Search for the cell housing the specified text and yield its (x, y) center coordinate. 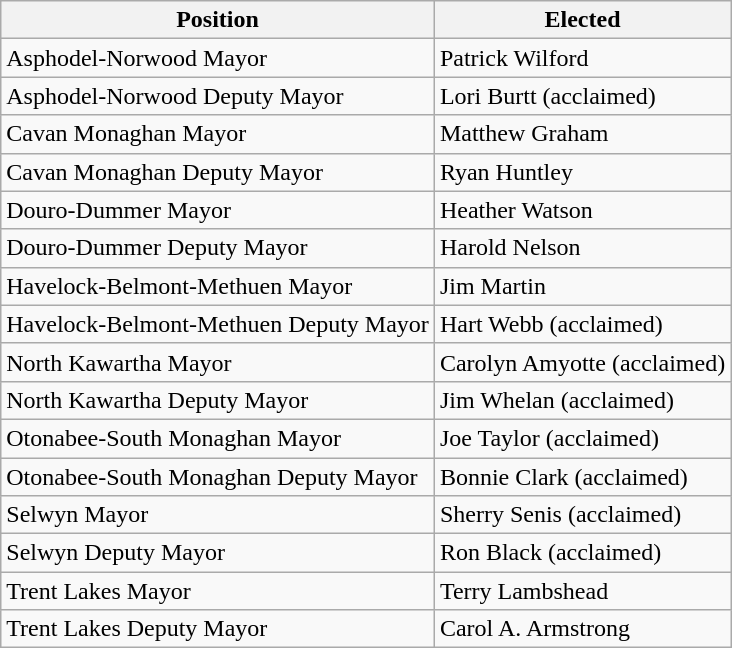
North Kawartha Deputy Mayor (218, 400)
Cavan Monaghan Deputy Mayor (218, 172)
Trent Lakes Deputy Mayor (218, 629)
Asphodel-Norwood Deputy Mayor (218, 96)
Matthew Graham (582, 134)
Patrick Wilford (582, 58)
Hart Webb (acclaimed) (582, 324)
Havelock-Belmont-Methuen Mayor (218, 286)
Harold Nelson (582, 248)
Elected (582, 20)
Douro-Dummer Mayor (218, 210)
Jim Whelan (acclaimed) (582, 400)
North Kawartha Mayor (218, 362)
Cavan Monaghan Mayor (218, 134)
Ryan Huntley (582, 172)
Douro-Dummer Deputy Mayor (218, 248)
Trent Lakes Mayor (218, 591)
Asphodel-Norwood Mayor (218, 58)
Sherry Senis (acclaimed) (582, 515)
Ron Black (acclaimed) (582, 553)
Otonabee-South Monaghan Deputy Mayor (218, 477)
Carolyn Amyotte (acclaimed) (582, 362)
Jim Martin (582, 286)
Bonnie Clark (acclaimed) (582, 477)
Heather Watson (582, 210)
Position (218, 20)
Lori Burtt (acclaimed) (582, 96)
Selwyn Mayor (218, 515)
Havelock-Belmont-Methuen Deputy Mayor (218, 324)
Otonabee-South Monaghan Mayor (218, 438)
Carol A. Armstrong (582, 629)
Selwyn Deputy Mayor (218, 553)
Terry Lambshead (582, 591)
Joe Taylor (acclaimed) (582, 438)
